Capture the cell that displays the provided text and extract its [x, y] central coordinate. 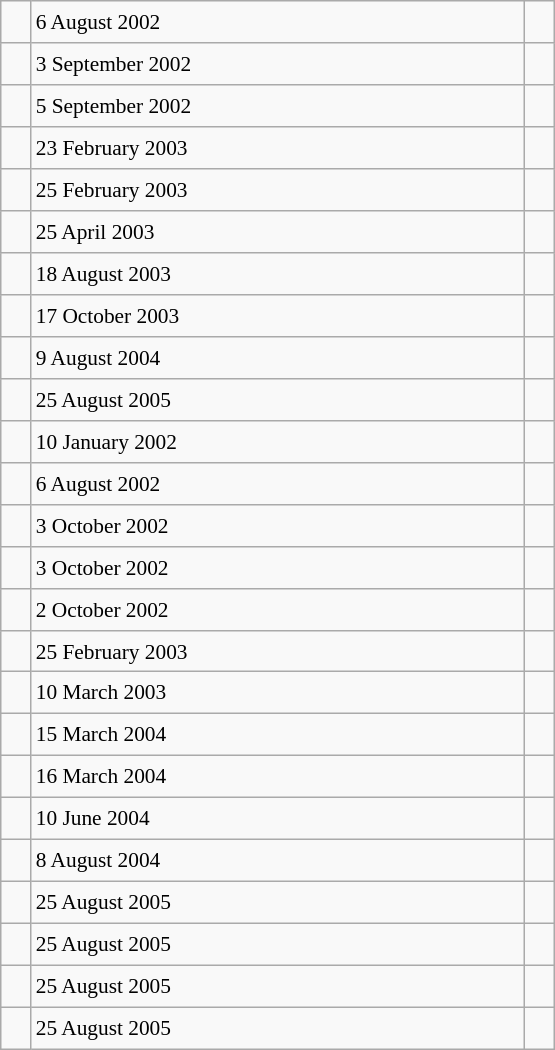
2 October 2002 [278, 609]
25 April 2003 [278, 232]
16 March 2004 [278, 777]
10 June 2004 [278, 819]
23 February 2003 [278, 148]
17 October 2003 [278, 316]
10 March 2003 [278, 693]
10 January 2002 [278, 441]
15 March 2004 [278, 735]
8 August 2004 [278, 861]
3 September 2002 [278, 64]
9 August 2004 [278, 358]
5 September 2002 [278, 106]
18 August 2003 [278, 274]
